For the text-containing cell, return its midpoint in (X, Y) coordinate format. 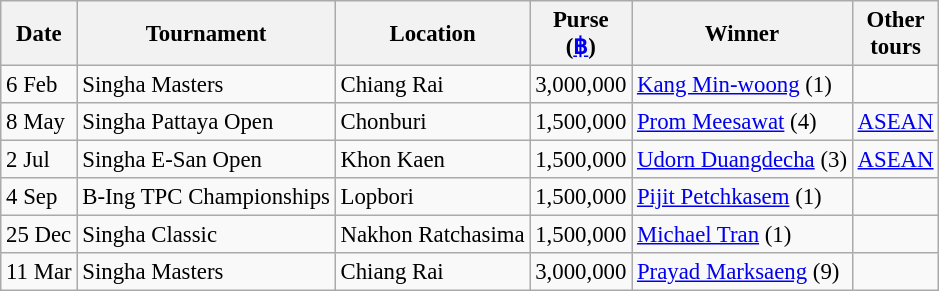
Kang Min-woong (1) (742, 85)
25 Dec (39, 235)
Purse(฿) (581, 34)
Chonburi (432, 122)
B-Ing TPC Championships (206, 197)
4 Sep (39, 197)
Tournament (206, 34)
Winner (742, 34)
6 Feb (39, 85)
Pijit Petchkasem (1) (742, 197)
Khon Kaen (432, 160)
2 Jul (39, 160)
Singha E-San Open (206, 160)
Othertours (896, 34)
8 May (39, 122)
Udorn Duangdecha (3) (742, 160)
Lopbori (432, 197)
Nakhon Ratchasima (432, 235)
Date (39, 34)
Chiang Rai (432, 85)
Singha Masters (206, 85)
Singha Pattaya Open (206, 122)
Michael Tran (1) (742, 235)
3,000,000 (581, 85)
Location (432, 34)
Prom Meesawat (4) (742, 122)
Singha Classic (206, 235)
